Detect which cell encompasses the target text, then output its (x, y) center coordinate. 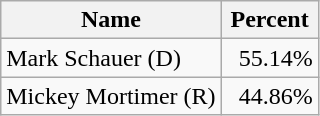
44.86% (270, 96)
55.14% (270, 58)
Percent (270, 20)
Mickey Mortimer (R) (111, 96)
Mark Schauer (D) (111, 58)
Name (111, 20)
